Locate the cell with the specified text and output its [X, Y] center coordinate. 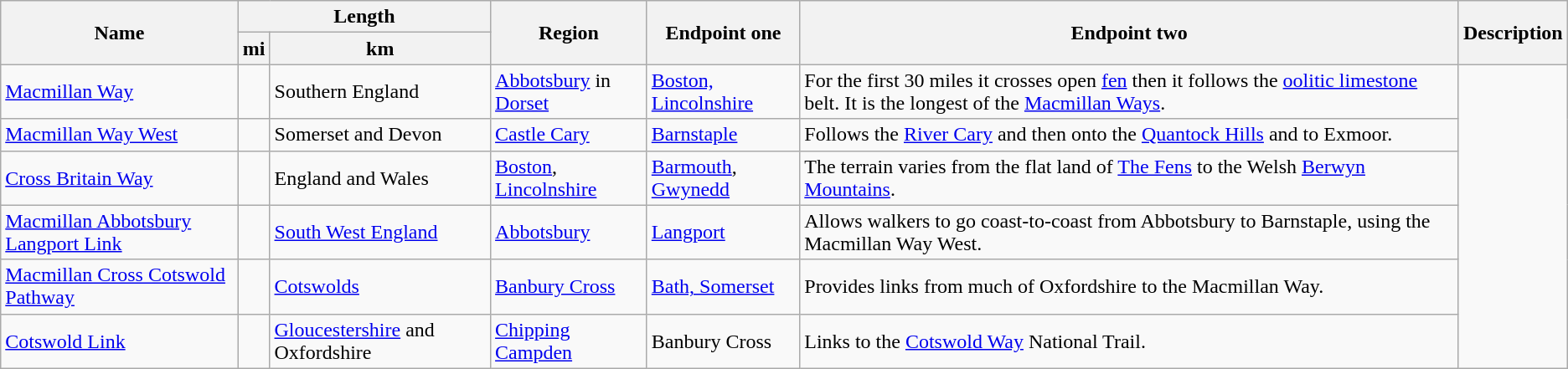
Macmillan Way [120, 92]
Follows the River Cary and then onto the Quantock Hills and to Exmoor. [1129, 135]
Links to the Cotswold Way National Trail. [1129, 341]
Somerset and Devon [380, 135]
Langport [724, 233]
Barmouth, Gwynedd [724, 177]
For the first 30 miles it crosses open fen then it follows the oolitic limestone belt. It is the longest of the Macmillan Ways. [1129, 92]
Bath, Somerset [724, 286]
Provides links from much of Oxfordshire to the Macmillan Way. [1129, 286]
Cotswolds [380, 286]
Description [1513, 33]
Allows walkers to go coast-to-coast from Abbotsbury to Barnstaple, using the Macmillan Way West. [1129, 233]
km [380, 49]
Macmillan Cross Cotswold Pathway [120, 286]
The terrain varies from the flat land of The Fens to the Welsh Berwyn Mountains. [1129, 177]
Southern England [380, 92]
Region [570, 33]
Castle Cary [570, 135]
Cross Britain Way [120, 177]
Name [120, 33]
Chipping Campden [570, 341]
Macmillan Way West [120, 135]
mi [254, 49]
Barnstaple [724, 135]
Length [364, 17]
Gloucestershire and Oxfordshire [380, 341]
Abbotsbury [570, 233]
England and Wales [380, 177]
Abbotsbury in Dorset [570, 92]
Endpoint two [1129, 33]
Cotswold Link [120, 341]
South West England [380, 233]
Endpoint one [724, 33]
Macmillan Abbotsbury Langport Link [120, 233]
